Find where the given text appears and provide that cell's center as (X, Y) coordinate. 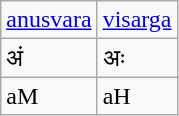
अः (137, 58)
aH (137, 96)
अं (49, 58)
anusvara (49, 20)
aM (49, 96)
visarga (137, 20)
